Pinpoint the cell where the given text exists, returning its [X, Y] midpoint coordinate. 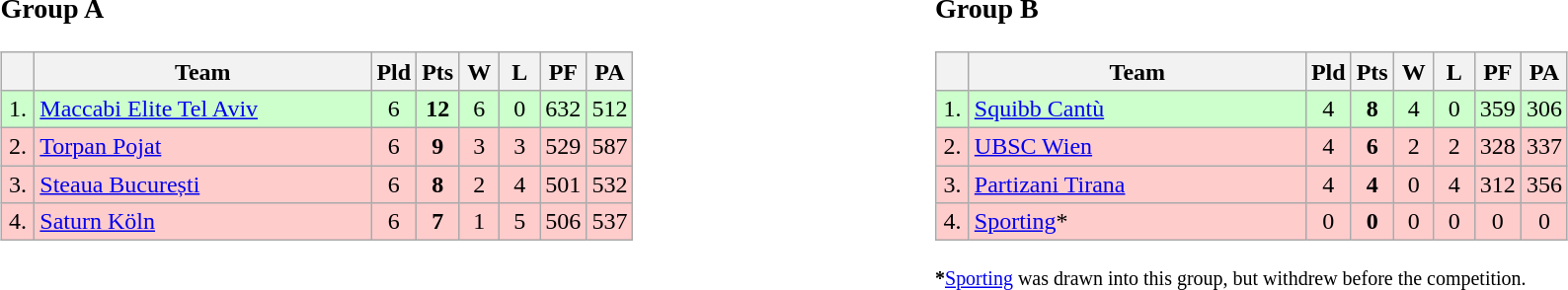
Squibb Cantù [1137, 109]
512 [610, 109]
632 [563, 109]
337 [1544, 147]
5 [519, 222]
359 [1497, 109]
9 [438, 147]
506 [563, 222]
UBSC Wien [1137, 147]
529 [563, 147]
12 [438, 109]
Saturn Köln [203, 222]
501 [563, 184]
1 [480, 222]
587 [610, 147]
328 [1497, 147]
Partizani Tirana [1137, 184]
532 [610, 184]
Sporting* [1137, 222]
312 [1497, 184]
7 [438, 222]
537 [610, 222]
306 [1544, 109]
Steaua București [203, 184]
Maccabi Elite Tel Aviv [203, 109]
Torpan Pojat [203, 147]
356 [1544, 184]
